From the cell containing the given text, extract its center point as [X, Y] coordinate. 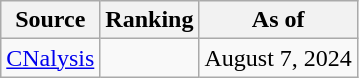
As of [278, 20]
Source [50, 20]
Ranking [150, 20]
August 7, 2024 [278, 58]
CNalysis [50, 58]
